Return [X, Y] of the center of cell containing provided text 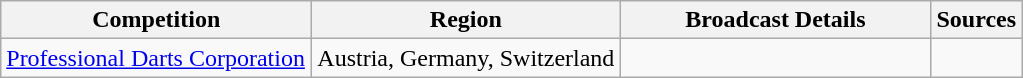
Broadcast Details [776, 20]
Austria, Germany, Switzerland [466, 58]
Sources [976, 20]
Competition [156, 20]
Professional Darts Corporation [156, 58]
Region [466, 20]
